Find where the given text appears and provide that cell's center as [x, y] coordinate. 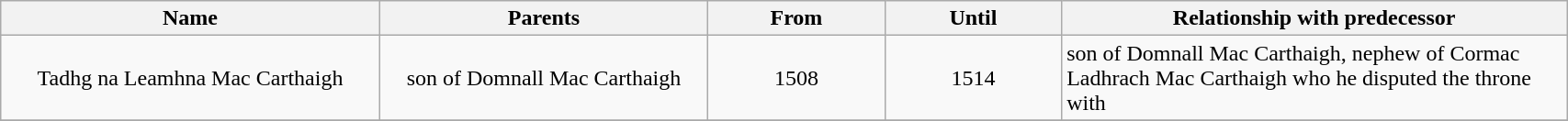
1508 [796, 78]
Parents [544, 18]
son of Domnall Mac Carthaigh, nephew of Cormac Ladhrach Mac Carthaigh who he disputed the throne with [1314, 78]
1514 [973, 78]
Tadhg na Leamhna Mac Carthaigh [190, 78]
From [796, 18]
son of Domnall Mac Carthaigh [544, 78]
Relationship with predecessor [1314, 18]
Name [190, 18]
Until [973, 18]
